Locate the cell with the specified text and output its (x, y) center coordinate. 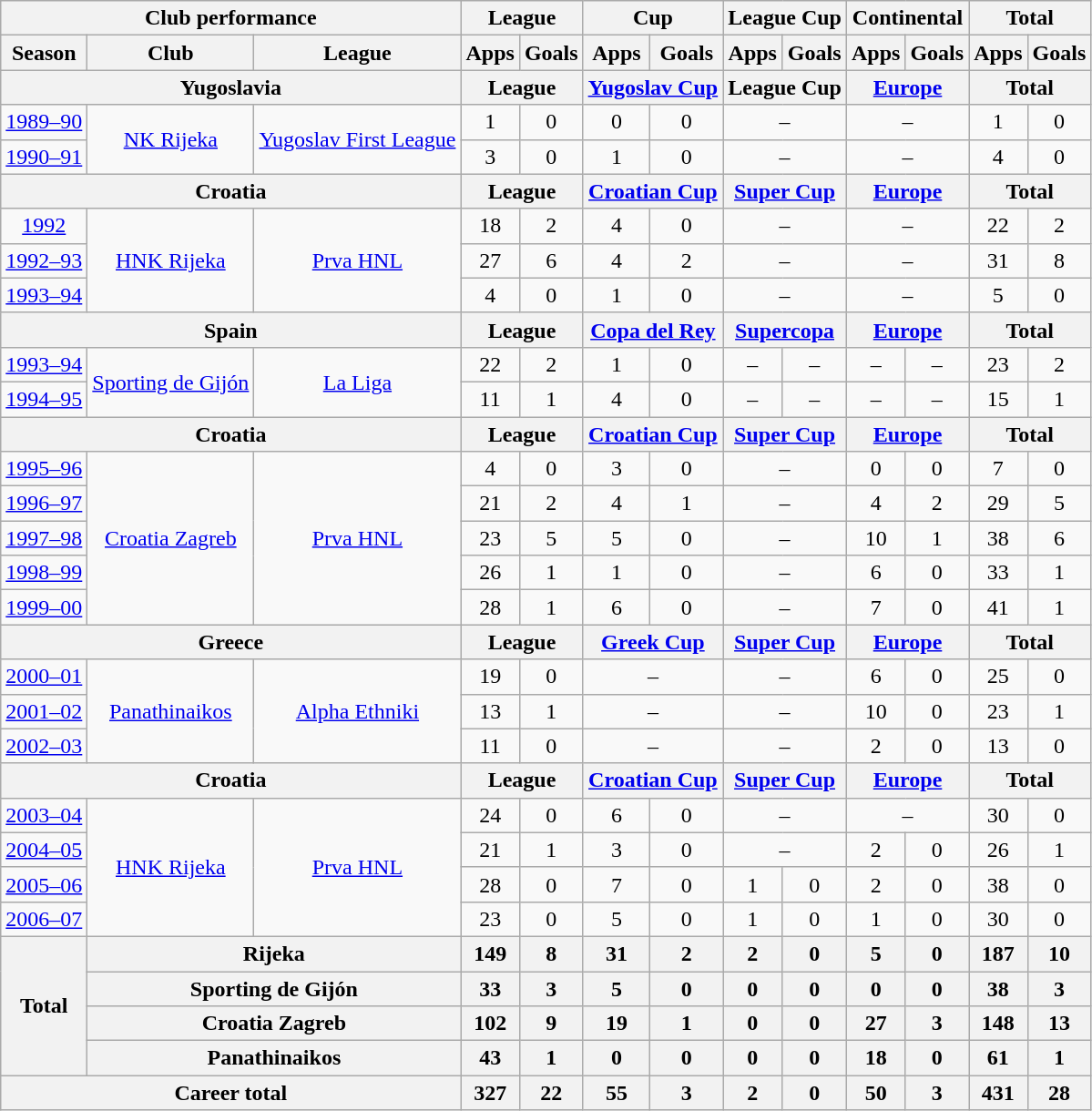
1998–99 (44, 573)
2003–04 (44, 815)
24 (490, 815)
50 (875, 1093)
1999–00 (44, 607)
2005–06 (44, 884)
1994–95 (44, 399)
149 (490, 953)
Greek Cup (653, 642)
1992 (44, 226)
Supercopa (785, 330)
Greece (231, 642)
Season (44, 53)
Continental (907, 18)
1995–96 (44, 469)
1989–90 (44, 122)
1996–97 (44, 504)
102 (490, 1024)
La Liga (357, 382)
Cup (653, 18)
Yugoslav First League (357, 139)
61 (998, 1058)
Rijeka (274, 953)
25 (998, 677)
41 (998, 607)
2002–03 (44, 746)
2000–01 (44, 677)
1992–93 (44, 260)
Career total (231, 1093)
29 (998, 504)
327 (490, 1093)
Copa del Rey (653, 330)
Yugoslav Cup (653, 87)
43 (490, 1058)
1997–98 (44, 538)
Spain (231, 330)
Yugoslavia (231, 87)
431 (998, 1093)
1990–91 (44, 157)
9 (551, 1024)
Alpha Ethniki (357, 711)
Club performance (231, 18)
187 (998, 953)
2006–07 (44, 919)
2004–05 (44, 850)
Club (171, 53)
NK Rijeka (171, 139)
55 (617, 1093)
148 (998, 1024)
15 (998, 399)
2001–02 (44, 711)
